Scan for the cell matching the given text and deliver its (X, Y) coordinate at center. 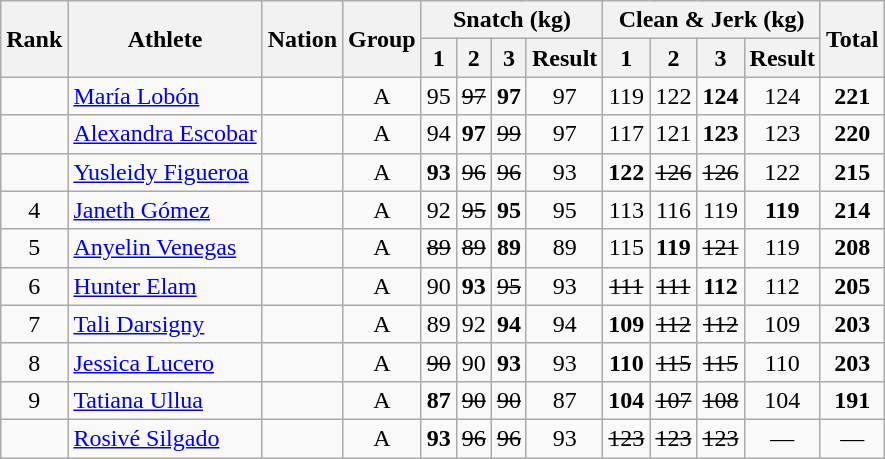
214 (852, 210)
Tatiana Ullua (165, 400)
208 (852, 248)
191 (852, 400)
Janeth Gómez (165, 210)
220 (852, 134)
Nation (302, 39)
116 (674, 210)
117 (626, 134)
Total (852, 39)
Jessica Lucero (165, 362)
Rosivé Silgado (165, 438)
María Lobón (165, 96)
205 (852, 286)
113 (626, 210)
Hunter Elam (165, 286)
Anyelin Venegas (165, 248)
215 (852, 172)
4 (34, 210)
6 (34, 286)
Snatch (kg) (512, 20)
107 (674, 400)
Yusleidy Figueroa (165, 172)
Rank (34, 39)
8 (34, 362)
99 (508, 134)
5 (34, 248)
9 (34, 400)
Tali Darsigny (165, 324)
7 (34, 324)
Alexandra Escobar (165, 134)
Group (382, 39)
221 (852, 96)
108 (720, 400)
Athlete (165, 39)
Clean & Jerk (kg) (712, 20)
